Pinpoint the cell where the given text exists, returning its [x, y] midpoint coordinate. 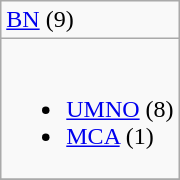
BN (9) [90, 20]
UMNO (8) MCA (1) [90, 109]
